Identify which cell holds the provided text, then report its [x, y] central coordinate. 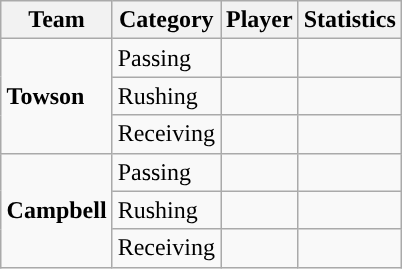
Towson [56, 96]
Team [56, 20]
Player [259, 20]
Category [166, 20]
Statistics [350, 20]
Campbell [56, 210]
